Extract the [X, Y] coordinate from the center of the cell holding the provided text.  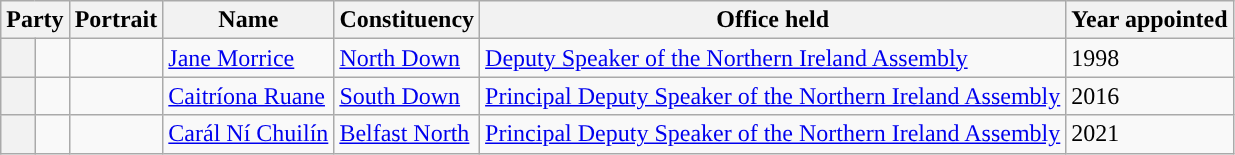
Name [248, 20]
Constituency [407, 20]
South Down [407, 96]
Portrait [116, 20]
Party [35, 20]
Carál Ní Chuilín [248, 134]
1998 [1150, 58]
2021 [1150, 134]
Belfast North [407, 134]
2016 [1150, 96]
Deputy Speaker of the Northern Ireland Assembly [773, 58]
Caitríona Ruane [248, 96]
North Down [407, 58]
Jane Morrice [248, 58]
Office held [773, 20]
Year appointed [1150, 20]
